For the text-containing cell, return its midpoint in [x, y] coordinate format. 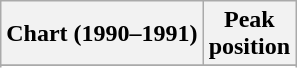
Peakposition [249, 34]
Chart (1990–1991) [102, 34]
